Provide the (X, Y) coordinate of the cell's center where the given text is located.  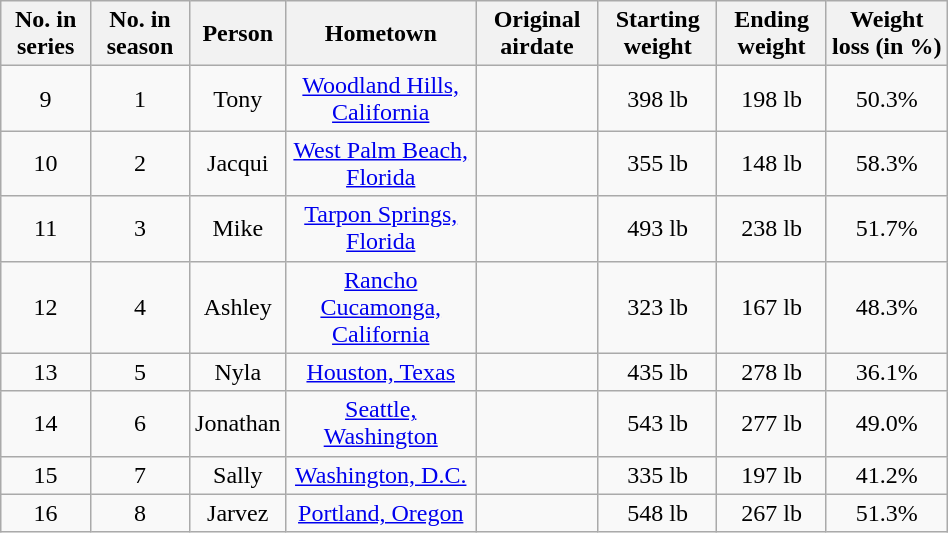
Jarvez (238, 513)
197 lb (772, 475)
323 lb (658, 307)
198 lb (772, 98)
Sally (238, 475)
Ashley (238, 307)
2 (140, 164)
335 lb (658, 475)
148 lb (772, 164)
No. in season (140, 34)
No. in series (46, 34)
Nyla (238, 372)
51.3% (886, 513)
Person (238, 34)
58.3% (886, 164)
8 (140, 513)
Woodland Hills, California (381, 98)
Jonathan (238, 424)
Tarpon Springs, Florida (381, 228)
Mike (238, 228)
267 lb (772, 513)
435 lb (658, 372)
238 lb (772, 228)
51.7% (886, 228)
12 (46, 307)
50.3% (886, 98)
277 lb (772, 424)
278 lb (772, 372)
Washington, D.C. (381, 475)
Starting weight (658, 34)
Original airdate (538, 34)
Tony (238, 98)
Portland, Oregon (381, 513)
355 lb (658, 164)
5 (140, 372)
Hometown (381, 34)
3 (140, 228)
543 lb (658, 424)
1 (140, 98)
493 lb (658, 228)
10 (46, 164)
6 (140, 424)
Jacqui (238, 164)
14 (46, 424)
4 (140, 307)
16 (46, 513)
9 (46, 98)
Ending weight (772, 34)
48.3% (886, 307)
11 (46, 228)
Seattle, Washington (381, 424)
36.1% (886, 372)
Rancho Cucamonga, California (381, 307)
49.0% (886, 424)
13 (46, 372)
398 lb (658, 98)
Houston, Texas (381, 372)
167 lb (772, 307)
548 lb (658, 513)
41.2% (886, 475)
West Palm Beach, Florida (381, 164)
Weight loss (in %) (886, 34)
7 (140, 475)
15 (46, 475)
